Return (X, Y) of the center of cell containing provided text 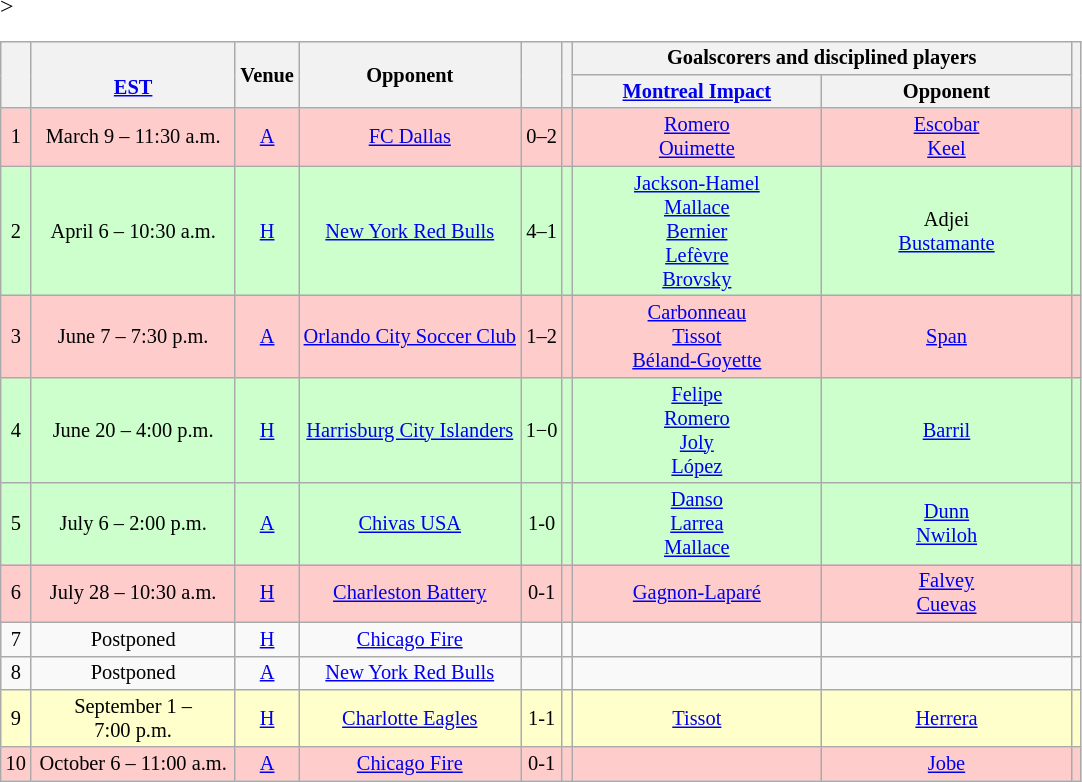
Charlotte Eagles (410, 719)
4 (16, 430)
Escobar Keel (947, 137)
1-0 (542, 524)
Montreal Impact (697, 92)
June 20 – 4:00 p.m. (134, 430)
Herrera (947, 719)
Harrisburg City Islanders (410, 430)
Tissot (697, 719)
5 (16, 524)
June 7 – 7:30 p.m. (134, 337)
Barril (947, 430)
September 1 – 7:00 p.m. (134, 719)
3 (16, 337)
April 6 – 10:30 a.m. (134, 231)
EST (134, 74)
2 (16, 231)
7 (16, 639)
March 9 – 11:30 a.m. (134, 137)
9 (16, 719)
1–2 (542, 337)
Adjei Bustamante (947, 231)
1−0 (542, 430)
Dunn Nwiloh (947, 524)
Jackson-Hamel Mallace Bernier Lefèvre Brovsky (697, 231)
Venue (266, 74)
Felipe Romero Joly López (697, 430)
Jobe (947, 764)
8 (16, 673)
Romero Ouimette (697, 137)
Orlando City Soccer Club (410, 337)
Gagnon-Laparé (697, 594)
6 (16, 594)
Goalscorers and disciplined players (822, 58)
FC Dallas (410, 137)
July 6 – 2:00 p.m. (134, 524)
Carbonneau Tissot Béland-Goyette (697, 337)
10 (16, 764)
4–1 (542, 231)
0–2 (542, 137)
July 28 – 10:30 a.m. (134, 594)
1-1 (542, 719)
Span (947, 337)
Danso Larrea Mallace (697, 524)
Charleston Battery (410, 594)
Falvey Cuevas (947, 594)
October 6 – 11:00 a.m. (134, 764)
Chivas USA (410, 524)
1 (16, 137)
